Output the (x, y) coordinate of the center of the cell containing the given text.  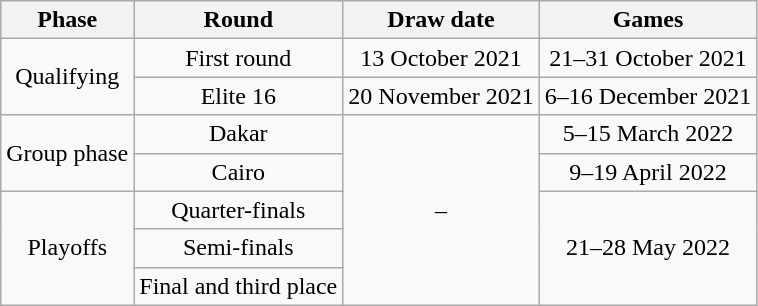
5–15 March 2022 (648, 134)
21–28 May 2022 (648, 248)
First round (238, 58)
Elite 16 (238, 96)
13 October 2021 (441, 58)
9–19 April 2022 (648, 172)
Phase (68, 20)
Semi-finals (238, 248)
Playoffs (68, 248)
21–31 October 2021 (648, 58)
Dakar (238, 134)
20 November 2021 (441, 96)
Quarter-finals (238, 210)
Draw date (441, 20)
6–16 December 2021 (648, 96)
Round (238, 20)
Games (648, 20)
Group phase (68, 153)
Qualifying (68, 77)
Final and third place (238, 286)
Cairo (238, 172)
– (441, 210)
